Pinpoint the cell where the given text exists, returning its (x, y) midpoint coordinate. 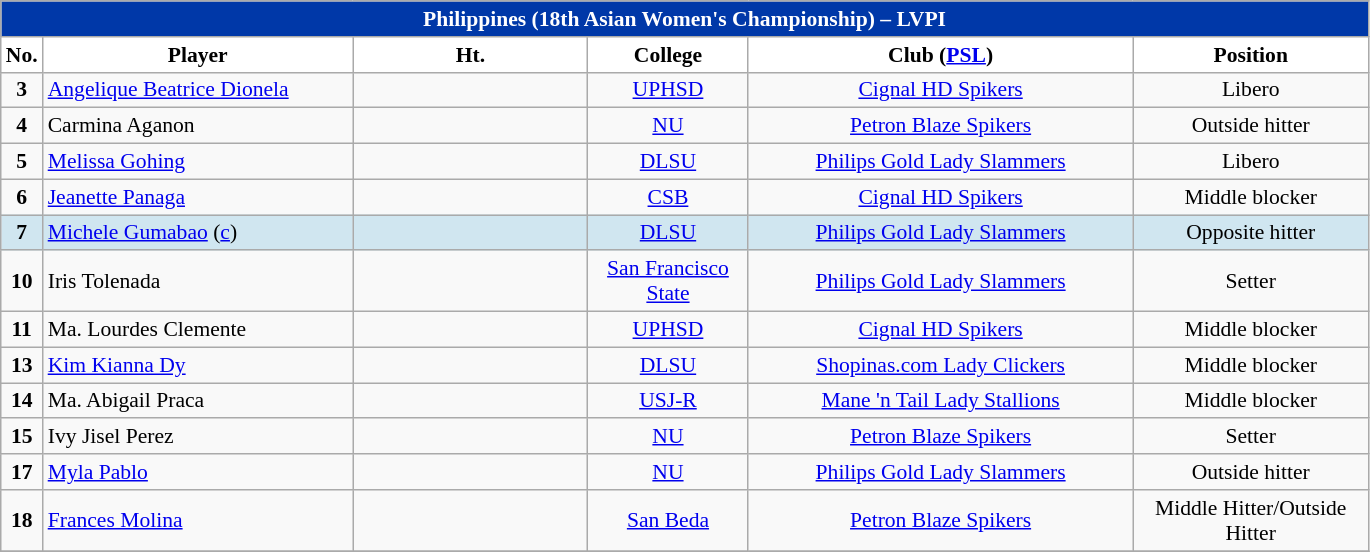
3 (22, 90)
Middle Hitter/Outside Hitter (1250, 520)
5 (22, 162)
Myla Pablo (198, 472)
13 (22, 365)
Jeanette Panaga (198, 197)
7 (22, 233)
No. (22, 55)
Philippines (18th Asian Women's Championship) – LVPI (685, 19)
Position (1250, 55)
11 (22, 330)
Ma. Lourdes Clemente (198, 330)
San Francisco State (668, 282)
Kim Kianna Dy (198, 365)
Angelique Beatrice Dionela (198, 90)
Club (PSL) (940, 55)
San Beda (668, 520)
Michele Gumabao (c) (198, 233)
Melissa Gohing (198, 162)
College (668, 55)
Mane 'n Tail Lady Stallions (940, 401)
4 (22, 126)
Player (198, 55)
18 (22, 520)
CSB (668, 197)
Iris Tolenada (198, 282)
Opposite hitter (1250, 233)
Carmina Aganon (198, 126)
Shopinas.com Lady Clickers (940, 365)
Ivy Jisel Perez (198, 437)
15 (22, 437)
Ht. (470, 55)
Ma. Abigail Praca (198, 401)
10 (22, 282)
Frances Molina (198, 520)
14 (22, 401)
USJ-R (668, 401)
6 (22, 197)
17 (22, 472)
